Return (x, y) of the center of cell containing provided text 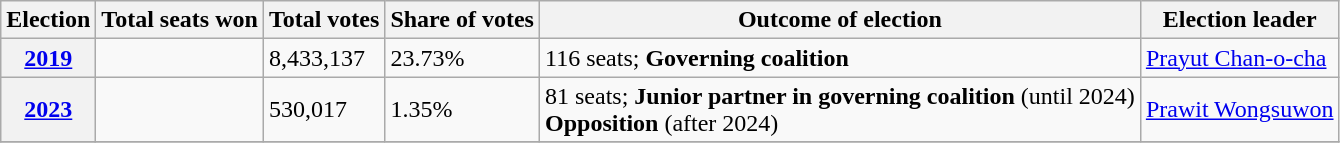
Election leader (1240, 20)
2023 (48, 110)
8,433,137 (324, 58)
530,017 (324, 110)
116 seats; Governing coalition (840, 58)
81 seats; Junior partner in governing coalition (until 2024)Opposition (after 2024) (840, 110)
Total seats won (180, 20)
Election (48, 20)
Prayut Chan-o-cha (1240, 58)
Share of votes (462, 20)
1.35% (462, 110)
Total votes (324, 20)
2019 (48, 58)
Outcome of election (840, 20)
Prawit Wongsuwon (1240, 110)
23.73% (462, 58)
